Locate the cell with the specified text and output its (X, Y) center coordinate. 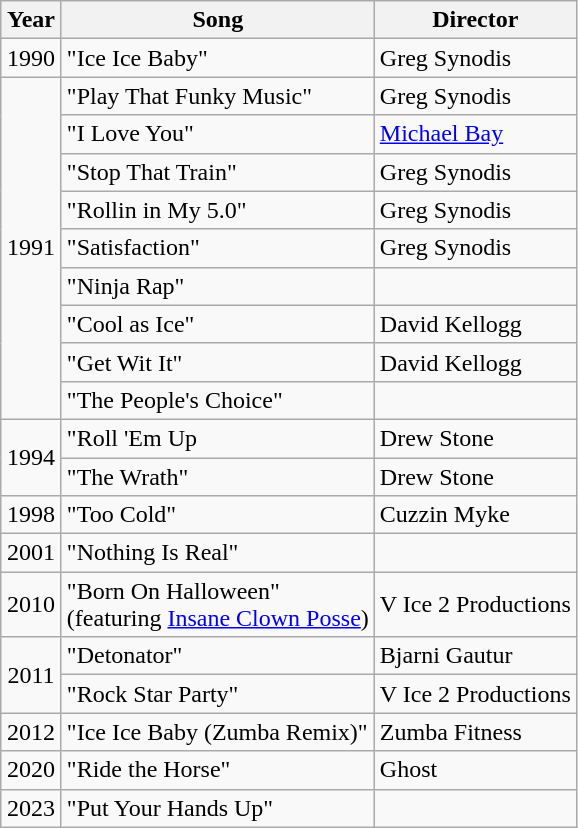
"Put Your Hands Up" (218, 808)
Bjarni Gautur (475, 656)
1990 (32, 58)
"Play That Funky Music" (218, 96)
1994 (32, 457)
"Too Cold" (218, 515)
2010 (32, 604)
"Roll 'Em Up (218, 438)
Cuzzin Myke (475, 515)
Ghost (475, 770)
2023 (32, 808)
"Ice Ice Baby" (218, 58)
Michael Bay (475, 134)
"The Wrath" (218, 477)
Song (218, 20)
1998 (32, 515)
"I Love You" (218, 134)
2011 (32, 675)
"Nothing Is Real" (218, 553)
"Stop That Train" (218, 172)
Zumba Fitness (475, 732)
"Satisfaction" (218, 248)
"Get Wit It" (218, 362)
1991 (32, 248)
"Ninja Rap" (218, 286)
"Cool as Ice" (218, 324)
"Detonator" (218, 656)
"Born On Halloween" (featuring Insane Clown Posse) (218, 604)
2012 (32, 732)
"Ride the Horse" (218, 770)
Year (32, 20)
"Rock Star Party" (218, 694)
Director (475, 20)
"Rollin in My 5.0" (218, 210)
"Ice Ice Baby (Zumba Remix)" (218, 732)
2020 (32, 770)
2001 (32, 553)
"The People's Choice" (218, 400)
